Output the [X, Y] coordinate of the center of the cell containing the given text.  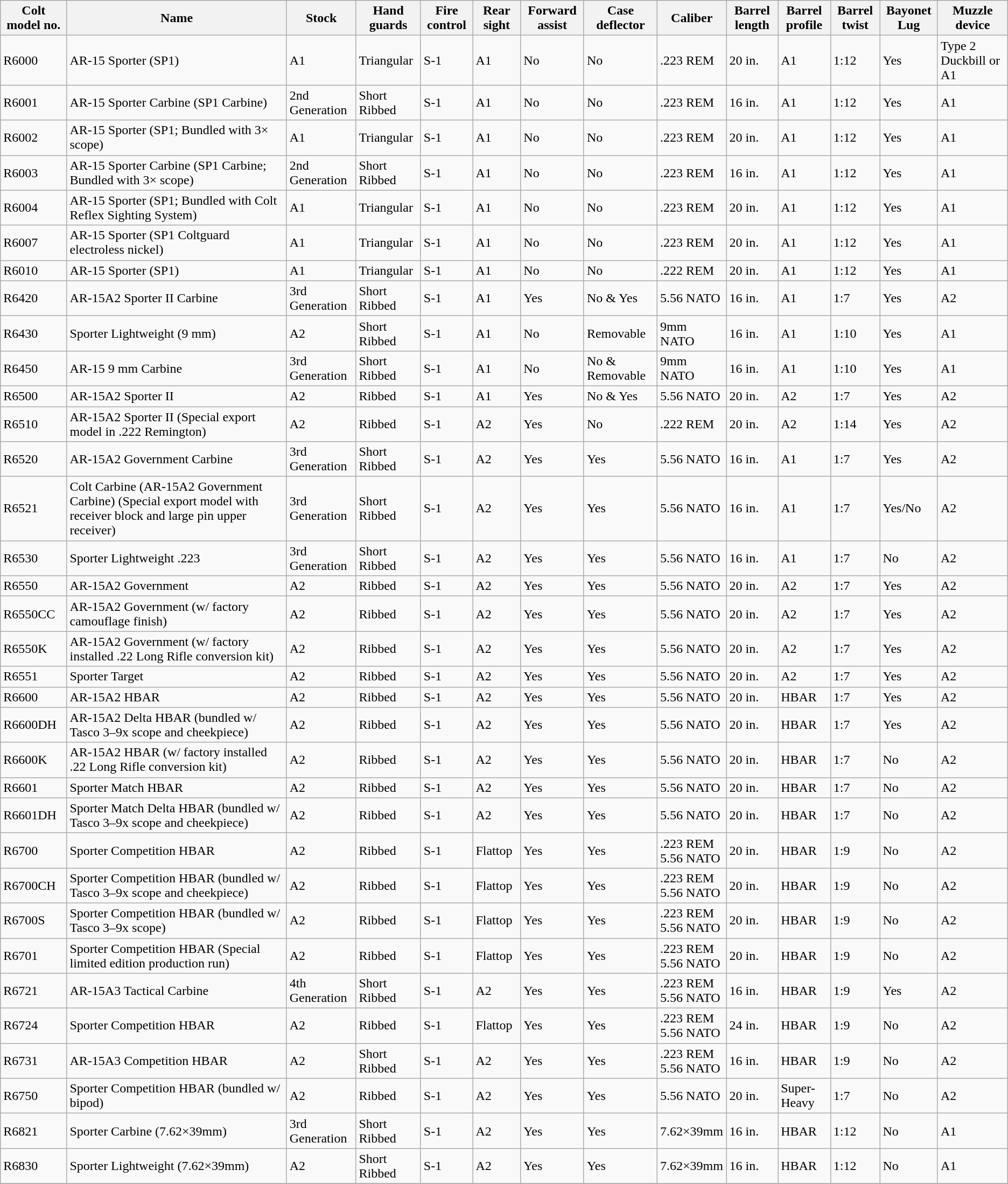
AR-15A2 Government [177, 586]
R6521 [33, 509]
R6721 [33, 991]
R6007 [33, 242]
R6000 [33, 60]
R6724 [33, 1026]
R6600DH [33, 725]
Colt model no. [33, 18]
Name [177, 18]
Barrel profile [804, 18]
R6731 [33, 1061]
R6002 [33, 138]
R6550CC [33, 614]
AR-15A3 Competition HBAR [177, 1061]
R6430 [33, 333]
R6830 [33, 1166]
Sporter Competition HBAR (bundled w/ Tasco 3–9x scope and cheekpiece) [177, 886]
R6550 [33, 586]
AR-15A2 Sporter II [177, 396]
Bayonet Lug [909, 18]
R6420 [33, 298]
AR-15A2 HBAR [177, 697]
AR-15 9 mm Carbine [177, 368]
AR-15 Sporter (SP1; Bundled with 3× scope) [177, 138]
Sporter Lightweight (9 mm) [177, 333]
R6750 [33, 1096]
R6450 [33, 368]
Sporter Match HBAR [177, 788]
R6700 [33, 850]
R6601 [33, 788]
Sporter Target [177, 677]
R6003 [33, 172]
AR-15 Sporter (SP1; Bundled with Colt Reflex Sighting System) [177, 208]
Yes/No [909, 509]
R6500 [33, 396]
R6520 [33, 459]
AR-15A2 Sporter II (Special export model in .222 Remington) [177, 423]
R6010 [33, 270]
AR-15A2 Government (w/ factory camouflage finish) [177, 614]
AR-15A2 Sporter II Carbine [177, 298]
24 in. [752, 1026]
R6551 [33, 677]
Sporter Carbine (7.62×39mm) [177, 1131]
Removable [620, 333]
AR-15 Sporter Carbine (SP1 Carbine; Bundled with 3× scope) [177, 172]
R6550K [33, 649]
Sporter Competition HBAR (bundled w/ Tasco 3–9x scope) [177, 920]
No & Removable [620, 368]
Type 2 Duckbill or A1 [972, 60]
Forward assist [552, 18]
Super-Heavy [804, 1096]
R6530 [33, 558]
AR-15A2 Government Carbine [177, 459]
R6600 [33, 697]
R6700S [33, 920]
AR-15 Sporter Carbine (SP1 Carbine) [177, 102]
4th Generation [321, 991]
Case deflector [620, 18]
AR-15A3 Tactical Carbine [177, 991]
R6001 [33, 102]
AR-15A2 Government (w/ factory installed .22 Long Rifle conversion kit) [177, 649]
Barrel twist [855, 18]
Caliber [692, 18]
Colt Carbine (AR-15A2 Government Carbine) (Special export model with receiver block and large pin upper receiver) [177, 509]
R6004 [33, 208]
Barrel length [752, 18]
R6510 [33, 423]
R6700CH [33, 886]
R6701 [33, 956]
Sporter Match Delta HBAR (bundled w/ Tasco 3–9x scope and cheekpiece) [177, 816]
R6821 [33, 1131]
Sporter Lightweight (7.62×39mm) [177, 1166]
1:14 [855, 423]
Sporter Competition HBAR (Special limited edition production run) [177, 956]
AR-15A2 Delta HBAR (bundled w/ Tasco 3–9x scope and cheekpiece) [177, 725]
AR-15A2 HBAR (w/ factory installed .22 Long Rifle conversion kit) [177, 760]
Hand guards [388, 18]
Fire control [447, 18]
Muzzle device [972, 18]
AR-15 Sporter (SP1 Coltguard electroless nickel) [177, 242]
Stock [321, 18]
Rear sight [496, 18]
R6600K [33, 760]
R6601DH [33, 816]
Sporter Competition HBAR (bundled w/ bipod) [177, 1096]
Sporter Lightweight .223 [177, 558]
